Search for the cell housing the specified text and yield its (x, y) center coordinate. 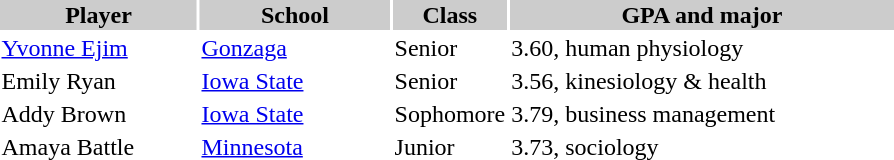
Yvonne Ejim (98, 48)
School (295, 15)
Player (98, 15)
3.79, business management (702, 114)
Gonzaga (295, 48)
Class (450, 15)
GPA and major (702, 15)
Addy Brown (98, 114)
Emily Ryan (98, 81)
Sophomore (450, 114)
3.56, kinesiology & health (702, 81)
3.60, human physiology (702, 48)
